From the cell containing the given text, extract its center point as (X, Y) coordinate. 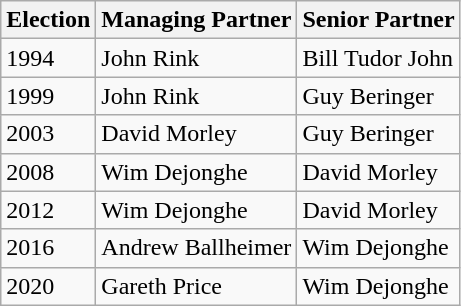
2016 (48, 248)
1994 (48, 58)
Bill Tudor John (378, 58)
Election (48, 20)
2008 (48, 172)
Andrew Ballheimer (196, 248)
1999 (48, 96)
2003 (48, 134)
2012 (48, 210)
2020 (48, 286)
Managing Partner (196, 20)
Gareth Price (196, 286)
Senior Partner (378, 20)
